Capture the cell that displays the provided text and extract its [X, Y] central coordinate. 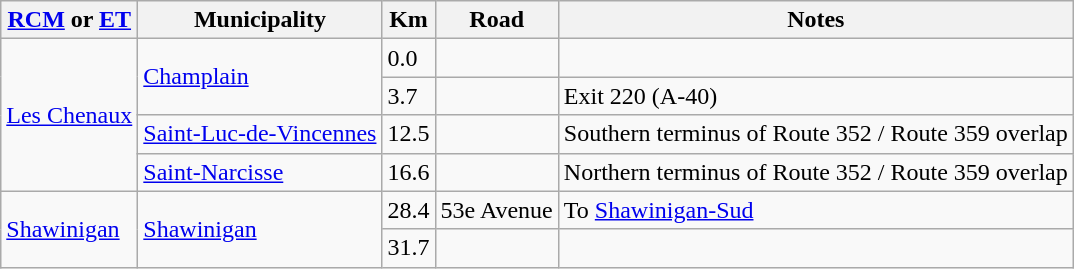
Notes [816, 20]
Southern terminus of Route 352 / Route 359 overlap [816, 134]
Exit 220 (A-40) [816, 96]
Northern terminus of Route 352 / Route 359 overlap [816, 172]
Les Chenaux [70, 115]
Champlain [260, 77]
Municipality [260, 20]
To Shawinigan-Sud [816, 210]
3.7 [408, 96]
RCM or ET [70, 20]
16.6 [408, 172]
Road [496, 20]
12.5 [408, 134]
Saint-Luc-de-Vincennes [260, 134]
0.0 [408, 58]
Saint-Narcisse [260, 172]
Km [408, 20]
53e Avenue [496, 210]
31.7 [408, 248]
28.4 [408, 210]
